Detect which cell encompasses the target text, then output its (x, y) center coordinate. 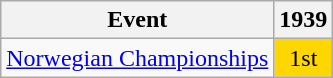
Norwegian Championships (138, 58)
Event (138, 20)
1st (304, 58)
1939 (304, 20)
